Scan for the cell matching the given text and deliver its (x, y) coordinate at center. 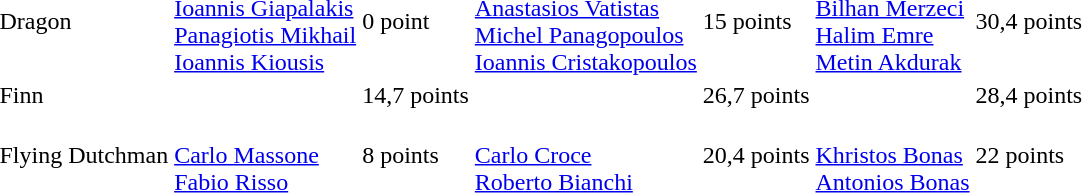
26,7 points (756, 95)
14,7 points (416, 95)
